Return (X, Y) of the center of cell containing provided text 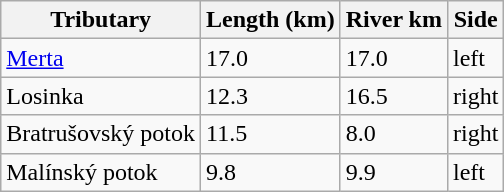
Length (km) (270, 20)
8.0 (394, 134)
11.5 (270, 134)
Merta (101, 58)
12.3 (270, 96)
Malínský potok (101, 172)
Tributary (101, 20)
9.9 (394, 172)
Losinka (101, 96)
River km (394, 20)
Bratrušovský potok (101, 134)
9.8 (270, 172)
16.5 (394, 96)
Side (475, 20)
